Identify which cell holds the provided text, then report its (x, y) central coordinate. 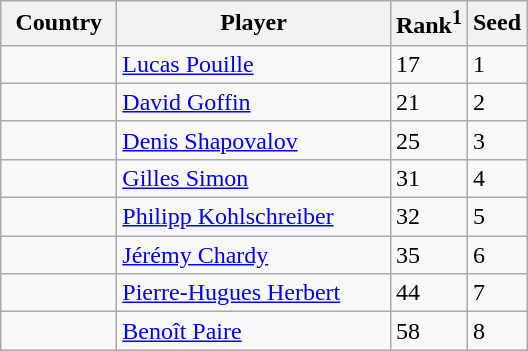
Philipp Kohlschreiber (254, 217)
Seed (496, 24)
Country (59, 24)
44 (428, 293)
1 (496, 64)
Jérémy Chardy (254, 255)
David Goffin (254, 102)
2 (496, 102)
Gilles Simon (254, 178)
Denis Shapovalov (254, 140)
17 (428, 64)
5 (496, 217)
Benoît Paire (254, 331)
Lucas Pouille (254, 64)
Player (254, 24)
58 (428, 331)
6 (496, 255)
4 (496, 178)
25 (428, 140)
8 (496, 331)
3 (496, 140)
21 (428, 102)
35 (428, 255)
7 (496, 293)
32 (428, 217)
31 (428, 178)
Pierre-Hugues Herbert (254, 293)
Rank1 (428, 24)
